Scan for the cell matching the given text and deliver its [X, Y] coordinate at center. 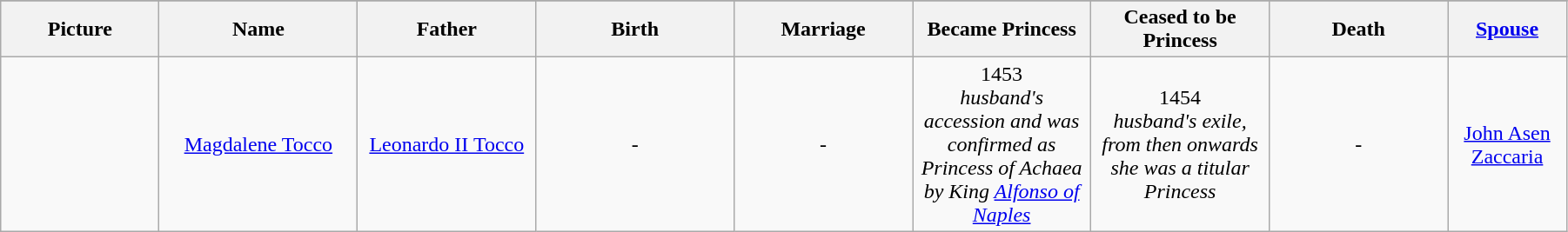
Father [447, 30]
1454husband's exile, from then onwards she was a titular Princess [1180, 144]
Magdalene Tocco [258, 144]
Spouse [1507, 30]
Death [1359, 30]
Became Princess [1002, 30]
Leonardo II Tocco [447, 144]
Ceased to be Princess [1180, 30]
Marriage [823, 30]
1453husband's accession and was confirmed as Princess of Achaea by King Alfonso of Naples [1002, 144]
Picture [80, 30]
John Asen Zaccaria [1507, 144]
Name [258, 30]
Birth [635, 30]
